Capture the cell that displays the provided text and extract its (X, Y) central coordinate. 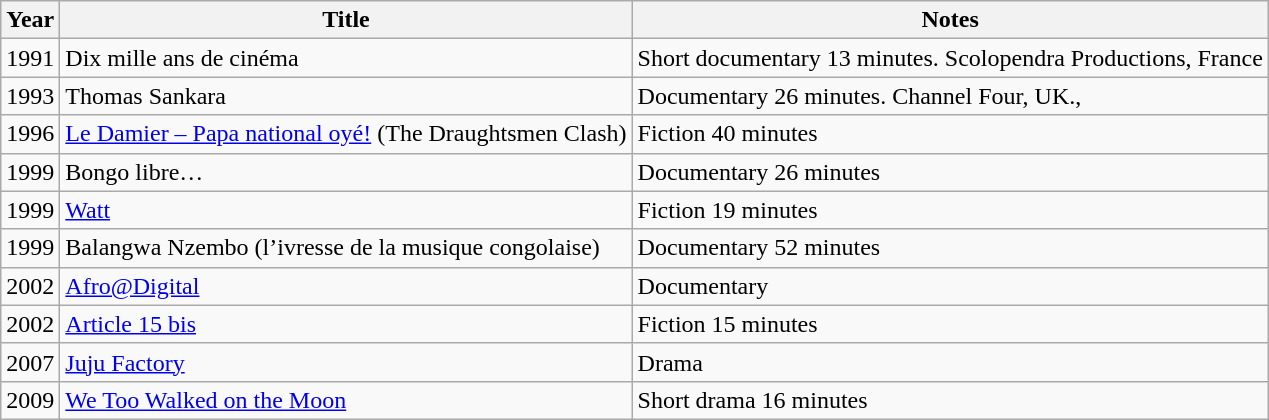
1996 (30, 134)
Article 15 bis (346, 324)
Balangwa Nzembo (l’ivresse de la musique congolaise) (346, 248)
Title (346, 20)
Documentary 26 minutes (950, 172)
2009 (30, 400)
Notes (950, 20)
Year (30, 20)
Fiction 15 minutes (950, 324)
Afro@Digital (346, 286)
2007 (30, 362)
Documentary (950, 286)
Thomas Sankara (346, 96)
Short drama 16 minutes (950, 400)
1991 (30, 58)
We Too Walked on the Moon (346, 400)
Documentary 52 minutes (950, 248)
Le Damier – Papa national oyé! (The Draughtsmen Clash) (346, 134)
Bongo libre… (346, 172)
Juju Factory (346, 362)
1993 (30, 96)
Short documentary 13 minutes. Scolopendra Productions, France (950, 58)
Dix mille ans de cinéma (346, 58)
Watt (346, 210)
Drama (950, 362)
Fiction 19 minutes (950, 210)
Fiction 40 minutes (950, 134)
Documentary 26 minutes. Channel Four, UK., (950, 96)
